Determine the (x, y) coordinate at the center of the cell enclosing the given text.  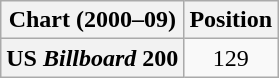
129 (231, 58)
Position (231, 20)
Chart (2000–09) (92, 20)
US Billboard 200 (92, 58)
